Pinpoint the cell where the given text exists, returning its (x, y) midpoint coordinate. 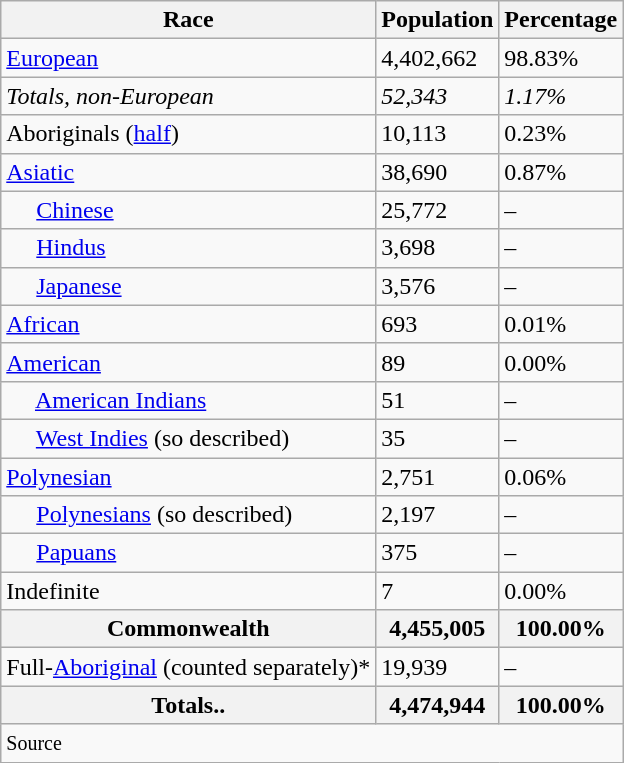
51 (438, 400)
2,197 (438, 515)
Polynesian (188, 477)
3,698 (438, 248)
American Indians (188, 400)
African (188, 324)
Papuans (188, 553)
10,113 (438, 134)
7 (438, 591)
4,455,005 (438, 629)
Full-Aboriginal (counted separately)* (188, 667)
Chinese (188, 210)
Indefinite (188, 591)
0.01% (561, 324)
35 (438, 438)
2,751 (438, 477)
Japanese (188, 286)
19,939 (438, 667)
Totals, non-European (188, 96)
Hindus (188, 248)
American (188, 362)
0.23% (561, 134)
Population (438, 20)
375 (438, 553)
0.06% (561, 477)
Totals.. (188, 705)
25,772 (438, 210)
Percentage (561, 20)
38,690 (438, 172)
West Indies (so described) (188, 438)
3,576 (438, 286)
4,402,662 (438, 58)
Aboriginals (half) (188, 134)
1.17% (561, 96)
0.87% (561, 172)
52,343 (438, 96)
Race (188, 20)
Source (312, 743)
4,474,944 (438, 705)
693 (438, 324)
Commonwealth (188, 629)
89 (438, 362)
98.83% (561, 58)
European (188, 58)
Asiatic (188, 172)
Polynesians (so described) (188, 515)
